Capture the cell that displays the provided text and extract its [x, y] central coordinate. 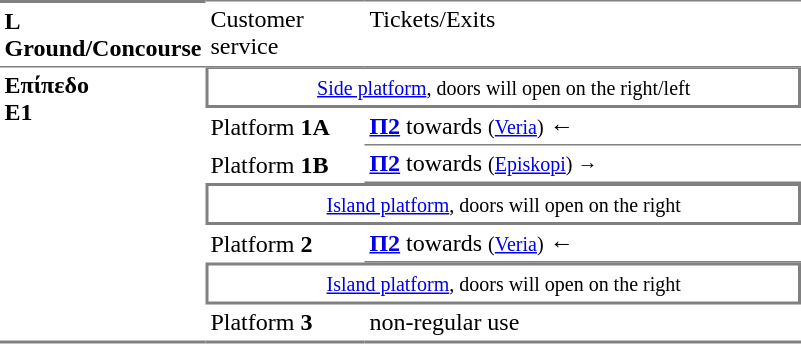
non-regular use [583, 324]
Customer service [286, 34]
LGround/Concourse [103, 34]
Platform 1Β [286, 165]
Tickets/Exits [583, 34]
Platform 2 [286, 244]
Platform 1Α [286, 127]
Platform 3 [286, 324]
ΕπίπεδοΕ1 [103, 206]
Π2 towards (Episkopi) → [583, 165]
